Output the (x, y) coordinate of the center of the cell containing the given text.  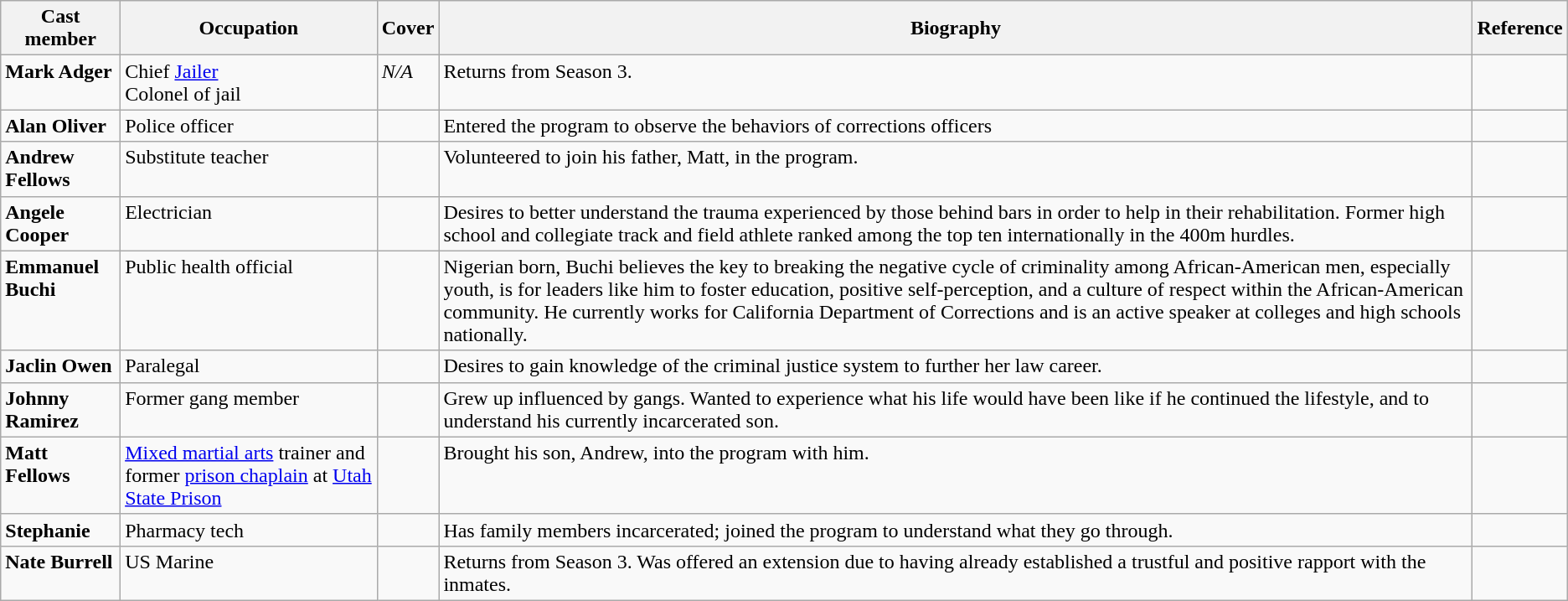
Emmanuel Buchi (60, 300)
Paralegal (250, 366)
Returns from Season 3. (956, 82)
Public health official (250, 300)
Stephanie (60, 530)
Biography (956, 28)
Chief Jailer Colonel of jail (250, 82)
Nate Burrell (60, 573)
Cover (408, 28)
Angele Cooper (60, 223)
Occupation (250, 28)
US Marine (250, 573)
Police officer (250, 126)
Electrician (250, 223)
Pharmacy tech (250, 530)
Mixed martial arts trainer and former prison chaplain at Utah State Prison (250, 475)
Mark Adger (60, 82)
Former gang member (250, 409)
Cast member (60, 28)
Johnny Ramirez (60, 409)
Substitute teacher (250, 169)
Has family members incarcerated; joined the program to understand what they go through. (956, 530)
Jaclin Owen (60, 366)
Volunteered to join his father, Matt, in the program. (956, 169)
N/A (408, 82)
Reference (1519, 28)
Brought his son, Andrew, into the program with him. (956, 475)
Matt Fellows (60, 475)
Andrew Fellows (60, 169)
Returns from Season 3. Was offered an extension due to having already established a trustful and positive rapport with the inmates. (956, 573)
Desires to gain knowledge of the criminal justice system to further her law career. (956, 366)
Entered the program to observe the behaviors of corrections officers (956, 126)
Alan Oliver (60, 126)
